Determine the [x, y] coordinate at the center of the cell enclosing the given text.  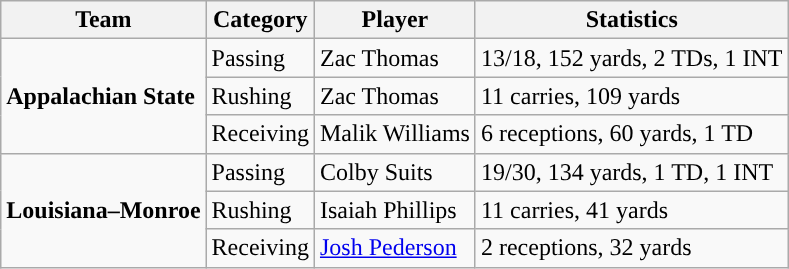
13/18, 152 yards, 2 TDs, 1 INT [632, 58]
11 carries, 109 yards [632, 96]
6 receptions, 60 yards, 1 TD [632, 134]
11 carries, 41 yards [632, 210]
Colby Suits [394, 172]
Isaiah Phillips [394, 210]
Josh Pederson [394, 248]
Statistics [632, 20]
Malik Williams [394, 134]
Louisiana–Monroe [104, 210]
Category [260, 20]
Player [394, 20]
Appalachian State [104, 96]
Team [104, 20]
19/30, 134 yards, 1 TD, 1 INT [632, 172]
2 receptions, 32 yards [632, 248]
